Output the [X, Y] coordinate of the center of the cell containing the given text.  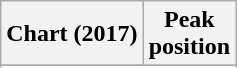
Chart (2017) [72, 34]
Peak position [189, 34]
